Find where the given text appears and provide that cell's center as [x, y] coordinate. 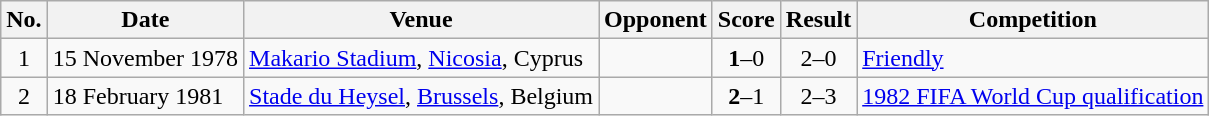
2–3 [818, 96]
2–1 [746, 96]
Venue [422, 20]
1982 FIFA World Cup qualification [1033, 96]
15 November 1978 [145, 58]
Result [818, 20]
Makario Stadium, Nicosia, Cyprus [422, 58]
1 [24, 58]
No. [24, 20]
Opponent [656, 20]
Friendly [1033, 58]
Date [145, 20]
Score [746, 20]
Competition [1033, 20]
1–0 [746, 58]
2 [24, 96]
Stade du Heysel, Brussels, Belgium [422, 96]
18 February 1981 [145, 96]
2–0 [818, 58]
